Detect which cell encompasses the target text, then output its [X, Y] center coordinate. 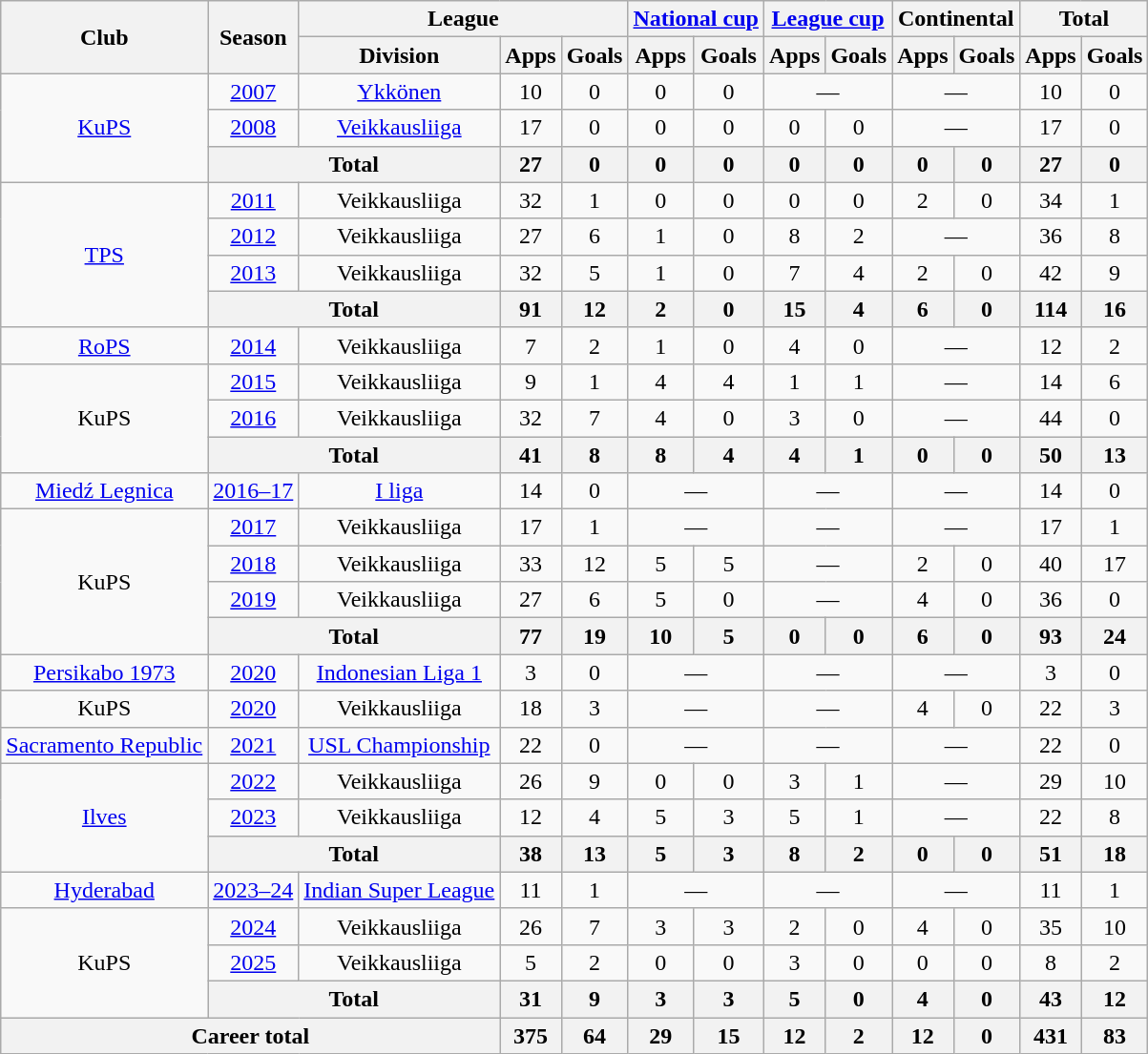
2014 [254, 345]
114 [1051, 309]
2024 [254, 926]
Indian Super League [399, 890]
2023 [254, 817]
Season [254, 37]
2019 [254, 600]
31 [531, 999]
Ykkönen [399, 92]
2015 [254, 382]
50 [1051, 455]
Persikabo 1973 [105, 672]
35 [1051, 926]
I liga [399, 491]
Hyderabad [105, 890]
2008 [254, 128]
League [464, 19]
34 [1051, 200]
Career total [250, 1035]
TPS [105, 255]
44 [1051, 418]
93 [1051, 636]
2022 [254, 781]
38 [531, 854]
National cup [696, 19]
41 [531, 455]
51 [1051, 854]
Division [399, 55]
2023–24 [254, 890]
24 [1115, 636]
431 [1051, 1035]
2007 [254, 92]
2012 [254, 237]
Club [105, 37]
43 [1051, 999]
2025 [254, 962]
Miedź Legnica [105, 491]
2016 [254, 418]
Sacramento Republic [105, 745]
2017 [254, 527]
91 [531, 309]
2021 [254, 745]
42 [1051, 273]
375 [531, 1035]
2018 [254, 564]
2011 [254, 200]
33 [531, 564]
64 [595, 1035]
19 [595, 636]
USL Championship [399, 745]
77 [531, 636]
Ilves [105, 817]
40 [1051, 564]
RoPS [105, 345]
2016–17 [254, 491]
Continental [956, 19]
16 [1115, 309]
League cup [827, 19]
Indonesian Liga 1 [399, 672]
83 [1115, 1035]
2013 [254, 273]
